Return the [x, y] coordinate for the center point of the cell that contains the specified text.  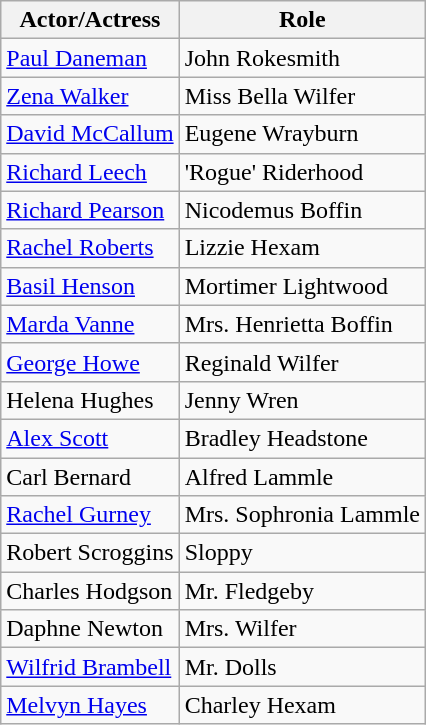
Mr. Fledgeby [302, 591]
Reginald Wilfer [302, 362]
Role [302, 20]
Alfred Lammle [302, 477]
Basil Henson [90, 286]
Melvyn Hayes [90, 705]
Charles Hodgson [90, 591]
Mr. Dolls [302, 667]
George Howe [90, 362]
Robert Scroggins [90, 553]
Sloppy [302, 553]
Zena Walker [90, 96]
Jenny Wren [302, 400]
Eugene Wrayburn [302, 134]
Mrs. Henrietta Boffin [302, 324]
Charley Hexam [302, 705]
Lizzie Hexam [302, 248]
Marda Vanne [90, 324]
Wilfrid Brambell [90, 667]
Helena Hughes [90, 400]
Paul Daneman [90, 58]
Bradley Headstone [302, 438]
Rachel Roberts [90, 248]
Rachel Gurney [90, 515]
Mrs. Wilfer [302, 629]
'Rogue' Riderhood [302, 172]
Nicodemus Boffin [302, 210]
Alex Scott [90, 438]
Actor/Actress [90, 20]
Mrs. Sophronia Lammle [302, 515]
David McCallum [90, 134]
Richard Leech [90, 172]
Daphne Newton [90, 629]
Carl Bernard [90, 477]
John Rokesmith [302, 58]
Mortimer Lightwood [302, 286]
Miss Bella Wilfer [302, 96]
Richard Pearson [90, 210]
